Search for the cell housing the specified text and yield its [X, Y] center coordinate. 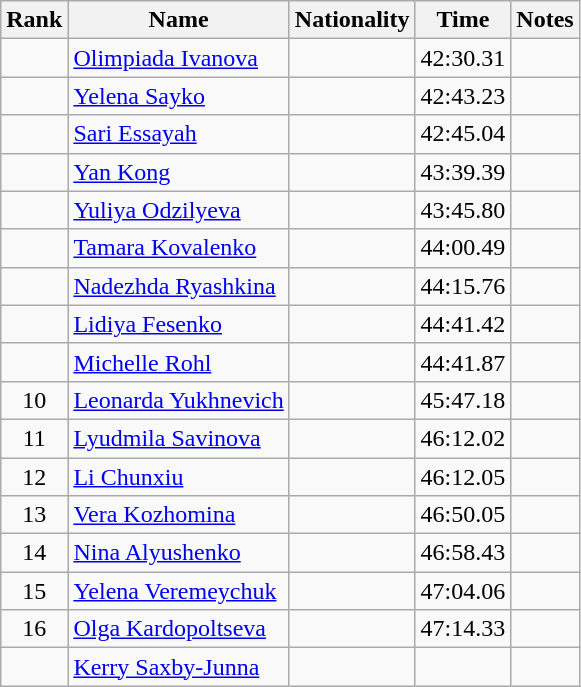
Tamara Kovalenko [178, 248]
44:15.76 [463, 286]
Yelena Veremeychuk [178, 591]
13 [34, 515]
Yan Kong [178, 172]
42:30.31 [463, 58]
Leonarda Yukhnevich [178, 400]
46:50.05 [463, 515]
45:47.18 [463, 400]
Olimpiada Ivanova [178, 58]
Sari Essayah [178, 134]
43:45.80 [463, 210]
10 [34, 400]
Rank [34, 20]
15 [34, 591]
Kerry Saxby-Junna [178, 667]
Michelle Rohl [178, 362]
43:39.39 [463, 172]
44:41.87 [463, 362]
47:14.33 [463, 629]
Nadezhda Ryashkina [178, 286]
46:58.43 [463, 553]
Li Chunxiu [178, 477]
44:00.49 [463, 248]
Lyudmila Savinova [178, 438]
Vera Kozhomina [178, 515]
11 [34, 438]
47:04.06 [463, 591]
42:43.23 [463, 96]
Yuliya Odzilyeva [178, 210]
Lidiya Fesenko [178, 324]
12 [34, 477]
44:41.42 [463, 324]
Yelena Sayko [178, 96]
Name [178, 20]
Olga Kardopoltseva [178, 629]
46:12.02 [463, 438]
Nina Alyushenko [178, 553]
16 [34, 629]
Nationality [352, 20]
42:45.04 [463, 134]
Notes [545, 20]
46:12.05 [463, 477]
14 [34, 553]
Time [463, 20]
